Find where the given text appears and provide that cell's center as (X, Y) coordinate. 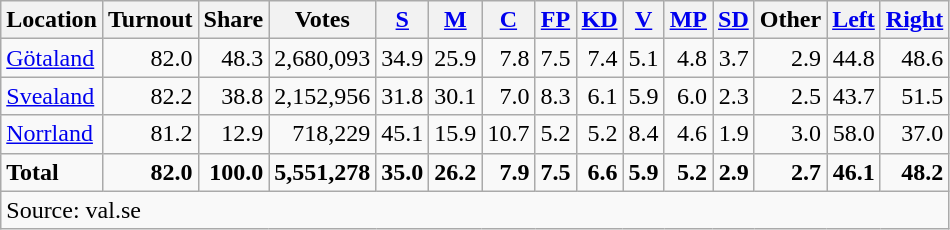
Total (52, 172)
Götaland (52, 58)
43.7 (854, 96)
Source: val.se (475, 210)
MP (688, 20)
Other (790, 20)
48.3 (234, 58)
51.5 (914, 96)
7.0 (508, 96)
37.0 (914, 134)
48.2 (914, 172)
KD (600, 20)
6.0 (688, 96)
3.0 (790, 134)
Norrland (52, 134)
25.9 (456, 58)
718,229 (322, 134)
Left (854, 20)
1.9 (733, 134)
V (644, 20)
6.6 (600, 172)
Votes (322, 20)
10.7 (508, 134)
35.0 (402, 172)
8.4 (644, 134)
3.7 (733, 58)
58.0 (854, 134)
30.1 (456, 96)
Right (914, 20)
2.3 (733, 96)
12.9 (234, 134)
2,680,093 (322, 58)
26.2 (456, 172)
6.1 (600, 96)
7.8 (508, 58)
7.9 (508, 172)
82.2 (150, 96)
45.1 (402, 134)
Location (52, 20)
SD (733, 20)
38.8 (234, 96)
81.2 (150, 134)
C (508, 20)
7.4 (600, 58)
31.8 (402, 96)
M (456, 20)
2.5 (790, 96)
100.0 (234, 172)
4.8 (688, 58)
46.1 (854, 172)
5,551,278 (322, 172)
15.9 (456, 134)
S (402, 20)
2.7 (790, 172)
Share (234, 20)
4.6 (688, 134)
44.8 (854, 58)
2,152,956 (322, 96)
Svealand (52, 96)
Turnout (150, 20)
8.3 (556, 96)
34.9 (402, 58)
48.6 (914, 58)
5.1 (644, 58)
FP (556, 20)
